Determine the (X, Y) coordinate at the center of the cell enclosing the given text.  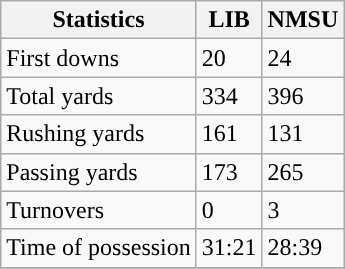
NMSU (303, 20)
20 (229, 58)
First downs (99, 58)
0 (229, 210)
Turnovers (99, 210)
Time of possession (99, 248)
28:39 (303, 248)
LIB (229, 20)
173 (229, 172)
3 (303, 210)
396 (303, 96)
Total yards (99, 96)
24 (303, 58)
Statistics (99, 20)
265 (303, 172)
Rushing yards (99, 134)
131 (303, 134)
161 (229, 134)
334 (229, 96)
31:21 (229, 248)
Passing yards (99, 172)
